Output the (x, y) coordinate of the center of the cell containing the given text.  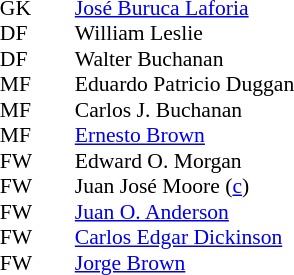
Carlos Edgar Dickinson (184, 237)
Edward O. Morgan (184, 161)
Walter Buchanan (184, 59)
Carlos J. Buchanan (184, 110)
William Leslie (184, 33)
Eduardo Patricio Duggan (184, 85)
Juan O. Anderson (184, 212)
Juan José Moore (c) (184, 187)
Ernesto Brown (184, 135)
